Determine the (x, y) coordinate at the center of the cell enclosing the given text.  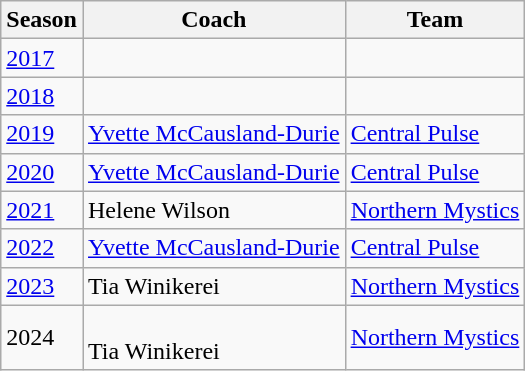
2019 (42, 134)
Coach (214, 20)
2022 (42, 248)
2018 (42, 96)
2023 (42, 286)
2024 (42, 338)
Season (42, 20)
2021 (42, 210)
Helene Wilson (214, 210)
Team (435, 20)
2017 (42, 58)
2020 (42, 172)
